Find where the given text appears and provide that cell's center as (x, y) coordinate. 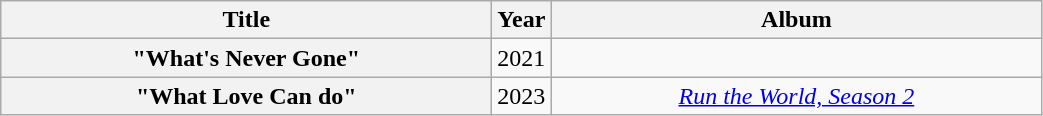
Title (246, 20)
Year (522, 20)
2023 (522, 96)
"What's Never Gone" (246, 58)
Run the World, Season 2 (796, 96)
Album (796, 20)
"What Love Can do" (246, 96)
2021 (522, 58)
